Find where the given text appears and provide that cell's center as [X, Y] coordinate. 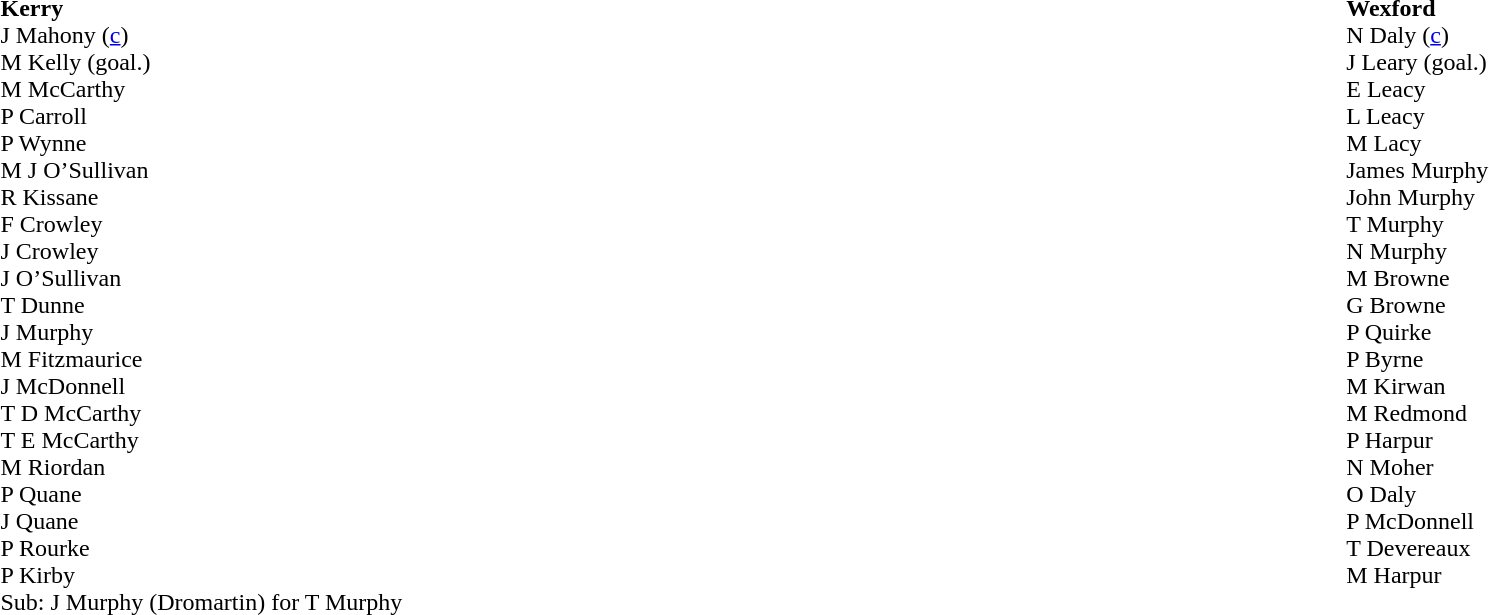
M Redmond [1417, 414]
M Browne [1417, 278]
P Rourke [201, 548]
O Daly [1417, 494]
L Leacy [1417, 116]
P Wynne [201, 144]
M Fitzmaurice [201, 360]
P Byrne [1417, 360]
R Kissane [201, 198]
P Carroll [201, 116]
T E McCarthy [201, 440]
J O’Sullivan [201, 278]
F Crowley [201, 224]
M Riordan [201, 468]
P Harpur [1417, 440]
E Leacy [1417, 90]
J Crowley [201, 252]
M J O’Sullivan [201, 170]
M McCarthy [201, 90]
J Mahony (c) [201, 36]
T Dunne [201, 306]
M Harpur [1417, 576]
John Murphy [1417, 198]
T Murphy [1417, 224]
James Murphy [1417, 170]
J McDonnell [201, 386]
T D McCarthy [201, 414]
Sub: J Murphy (Dromartin) for T Murphy [201, 602]
N Moher [1417, 468]
M Kirwan [1417, 386]
J Murphy [201, 332]
N Daly (c) [1417, 36]
P Quane [201, 494]
M Lacy [1417, 144]
T Devereaux [1417, 548]
J Quane [201, 522]
N Murphy [1417, 252]
J Leary (goal.) [1417, 62]
M Kelly (goal.) [201, 62]
G Browne [1417, 306]
P McDonnell [1417, 522]
P Quirke [1417, 332]
P Kirby [201, 576]
